Determine the [X, Y] coordinate at the center of the cell enclosing the given text.  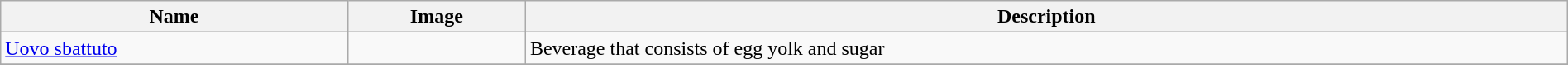
Name [174, 17]
Uovo sbattuto [174, 48]
Beverage that consists of egg yolk and sugar [1046, 48]
Description [1046, 17]
Image [437, 17]
